Capture the cell that displays the provided text and extract its (x, y) central coordinate. 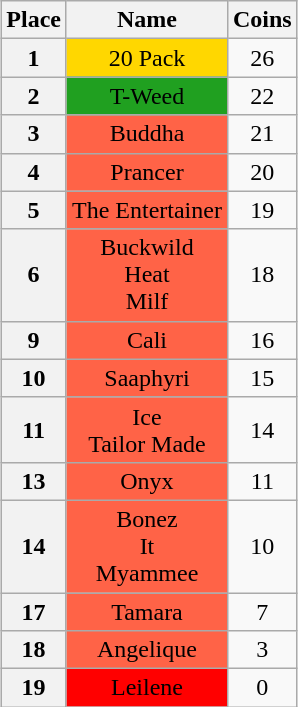
6 (34, 275)
0 (262, 688)
Name (146, 20)
17 (34, 611)
20 Pack (146, 58)
Tamara (146, 611)
13 (34, 481)
21 (262, 134)
26 (262, 58)
Saaphyri (146, 378)
4 (34, 172)
15 (262, 378)
Buddha (146, 134)
1 (34, 58)
Prancer (146, 172)
22 (262, 96)
Onyx (146, 481)
Leilene (146, 688)
T-Weed (146, 96)
20 (262, 172)
BonezItMyammee (146, 546)
7 (262, 611)
BuckwildHeatMilf (146, 275)
IceTailor Made (146, 430)
9 (34, 340)
16 (262, 340)
Cali (146, 340)
The Entertainer (146, 210)
Place (34, 20)
2 (34, 96)
5 (34, 210)
Coins (262, 20)
Angelique (146, 650)
